Extract the [x, y] coordinate from the center of the cell holding the provided text.  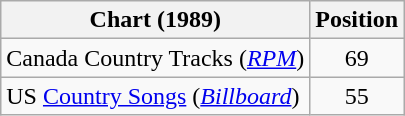
69 [357, 58]
55 [357, 96]
Position [357, 20]
Canada Country Tracks (RPM) [156, 58]
US Country Songs (Billboard) [156, 96]
Chart (1989) [156, 20]
